For the text-containing cell, return its midpoint in [x, y] coordinate format. 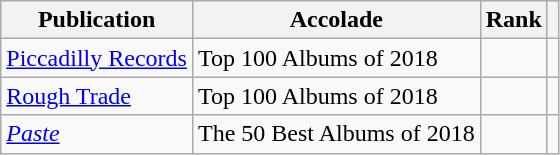
Accolade [336, 20]
Rough Trade [97, 96]
Publication [97, 20]
Paste [97, 134]
The 50 Best Albums of 2018 [336, 134]
Rank [514, 20]
Piccadilly Records [97, 58]
